Capture the cell that displays the provided text and extract its (X, Y) central coordinate. 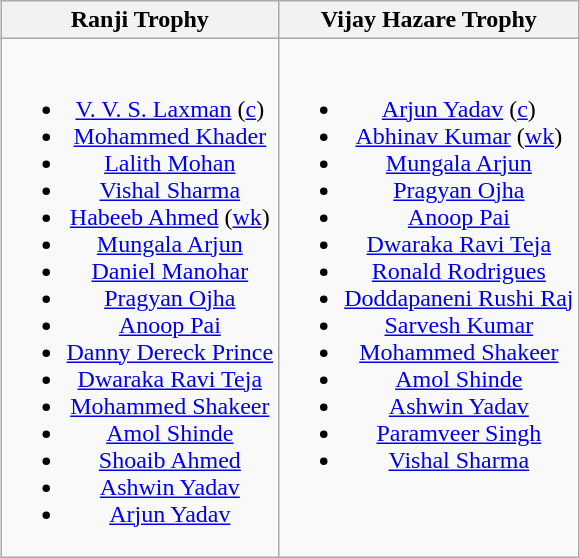
Vijay Hazare Trophy (429, 20)
Ranji Trophy (140, 20)
